Scan for the cell matching the given text and deliver its [X, Y] coordinate at center. 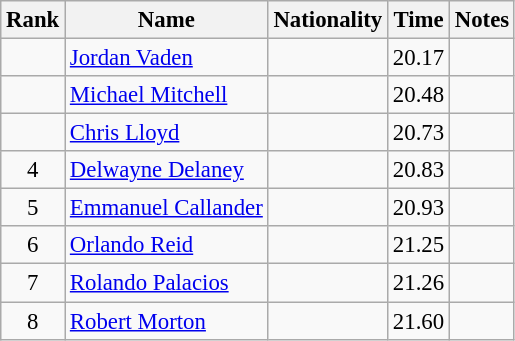
20.83 [419, 170]
Time [419, 20]
21.26 [419, 283]
Jordan Vaden [167, 58]
6 [33, 245]
Emmanuel Callander [167, 208]
7 [33, 283]
20.17 [419, 58]
Michael Mitchell [167, 95]
Nationality [328, 20]
20.93 [419, 208]
Robert Morton [167, 321]
Rank [33, 20]
8 [33, 321]
Delwayne Delaney [167, 170]
Chris Lloyd [167, 133]
Orlando Reid [167, 245]
Rolando Palacios [167, 283]
21.25 [419, 245]
21.60 [419, 321]
5 [33, 208]
4 [33, 170]
Notes [482, 20]
Name [167, 20]
20.48 [419, 95]
20.73 [419, 133]
